Capture the cell that displays the provided text and extract its (x, y) central coordinate. 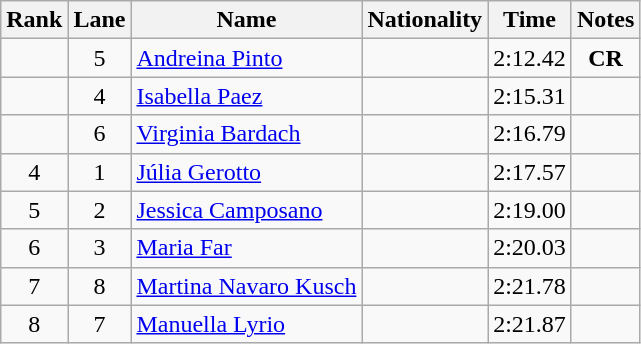
2:19.00 (530, 210)
Isabella Paez (246, 96)
Jessica Camposano (246, 210)
Lane (100, 20)
Notes (605, 20)
3 (100, 248)
Maria Far (246, 248)
1 (100, 172)
CR (605, 58)
2:20.03 (530, 248)
2:21.87 (530, 324)
2 (100, 210)
Rank (34, 20)
Manuella Lyrio (246, 324)
Júlia Gerotto (246, 172)
2:21.78 (530, 286)
Martina Navaro Kusch (246, 286)
2:15.31 (530, 96)
Virginia Bardach (246, 134)
2:17.57 (530, 172)
2:12.42 (530, 58)
Andreina Pinto (246, 58)
Name (246, 20)
Time (530, 20)
Nationality (425, 20)
2:16.79 (530, 134)
